Return the [X, Y] coordinate for the center point of the cell that contains the specified text.  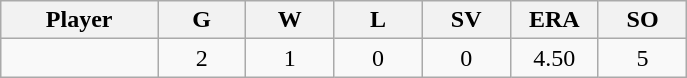
SO [642, 20]
1 [290, 58]
ERA [554, 20]
2 [202, 58]
L [378, 20]
Player [80, 20]
G [202, 20]
5 [642, 58]
SV [466, 20]
W [290, 20]
4.50 [554, 58]
